Pinpoint the cell where the given text exists, returning its (X, Y) midpoint coordinate. 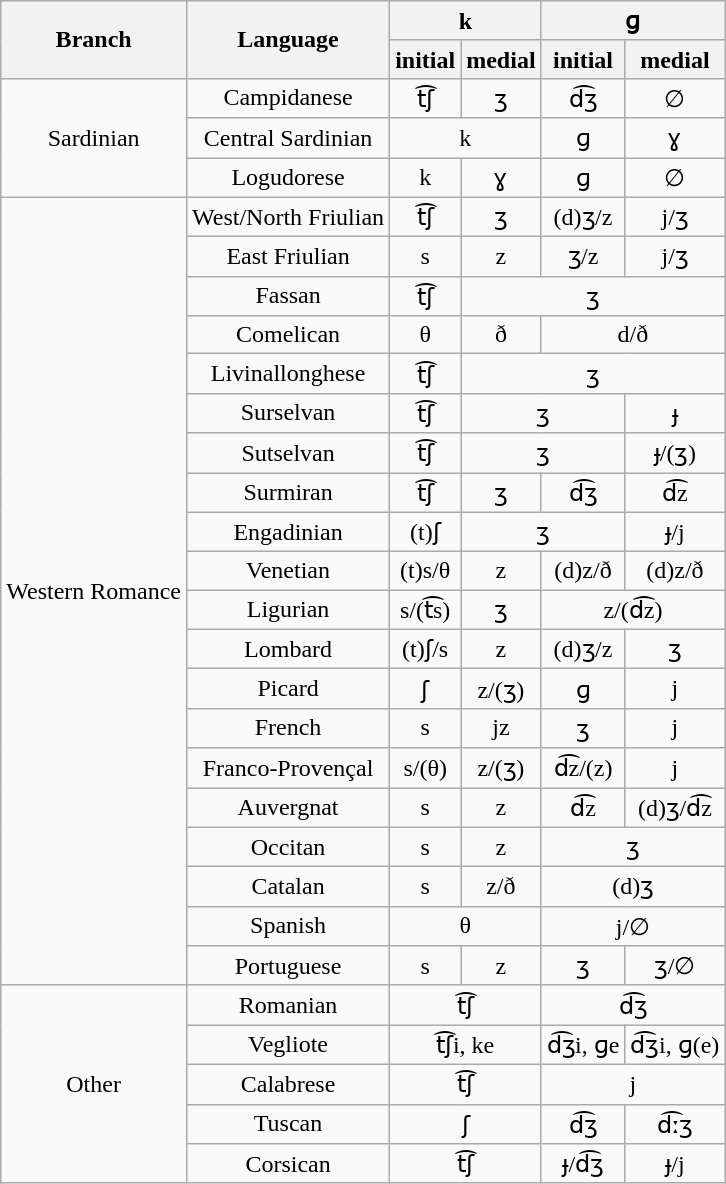
Spanish (288, 926)
Calabrese (288, 1084)
Sardinian (94, 138)
Vegliote (288, 1045)
Language (288, 40)
Franco-Provençal (288, 768)
(t)ʃ (426, 532)
ɟ/d͡ʒ (583, 1164)
Catalan (288, 887)
Comelican (288, 335)
ð (501, 335)
d͡ʒi, ɡ(e) (675, 1045)
z/(d͡z) (633, 610)
Venetian (288, 571)
Central Sardinian (288, 138)
Lombard (288, 649)
Corsican (288, 1164)
Western Romance (94, 591)
French (288, 728)
Branch (94, 40)
Surselvan (288, 413)
Other (94, 1084)
Livinallonghese (288, 374)
Tuscan (288, 1124)
z/ð (501, 887)
Campidanese (288, 98)
Ligurian (288, 610)
(d)ʒ (633, 887)
Portuguese (288, 966)
d͡ːʒ (675, 1124)
Logudorese (288, 178)
d͡z/(z) (583, 768)
ɟ/(ʒ) (675, 453)
Occitan (288, 847)
(t)s/θ (426, 571)
Sutselvan (288, 453)
West/North Friulian (288, 217)
East Friulian (288, 257)
Picard (288, 689)
Fassan (288, 296)
t͡ʃi, ke (466, 1045)
ʒ/∅ (675, 966)
d/ð (633, 335)
ʒ/z (583, 257)
s/(θ) (426, 768)
ɟ (675, 413)
jz (501, 728)
Engadinian (288, 532)
s/(t͡s) (426, 610)
Romanian (288, 1005)
Surmiran (288, 492)
(t)ʃ/s (426, 649)
Auvergnat (288, 808)
(d)ʒ/d͡z (675, 808)
j/∅ (633, 926)
d͡ʒi, ɡe (583, 1045)
